Provide the [X, Y] coordinate of the cell's center where the given text is located.  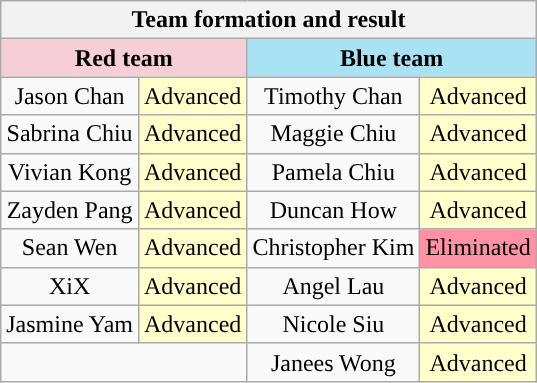
Vivian Kong [70, 172]
Timothy Chan [334, 96]
XiX [70, 286]
Duncan How [334, 210]
Sabrina Chiu [70, 134]
Pamela Chiu [334, 172]
Red team [124, 58]
Zayden Pang [70, 210]
Christopher Kim [334, 248]
Jasmine Yam [70, 324]
Team formation and result [269, 20]
Eliminated [478, 248]
Jason Chan [70, 96]
Nicole Siu [334, 324]
Sean Wen [70, 248]
Angel Lau [334, 286]
Blue team [392, 58]
Janees Wong [334, 362]
Maggie Chiu [334, 134]
